Scan for the cell matching the given text and deliver its (x, y) coordinate at center. 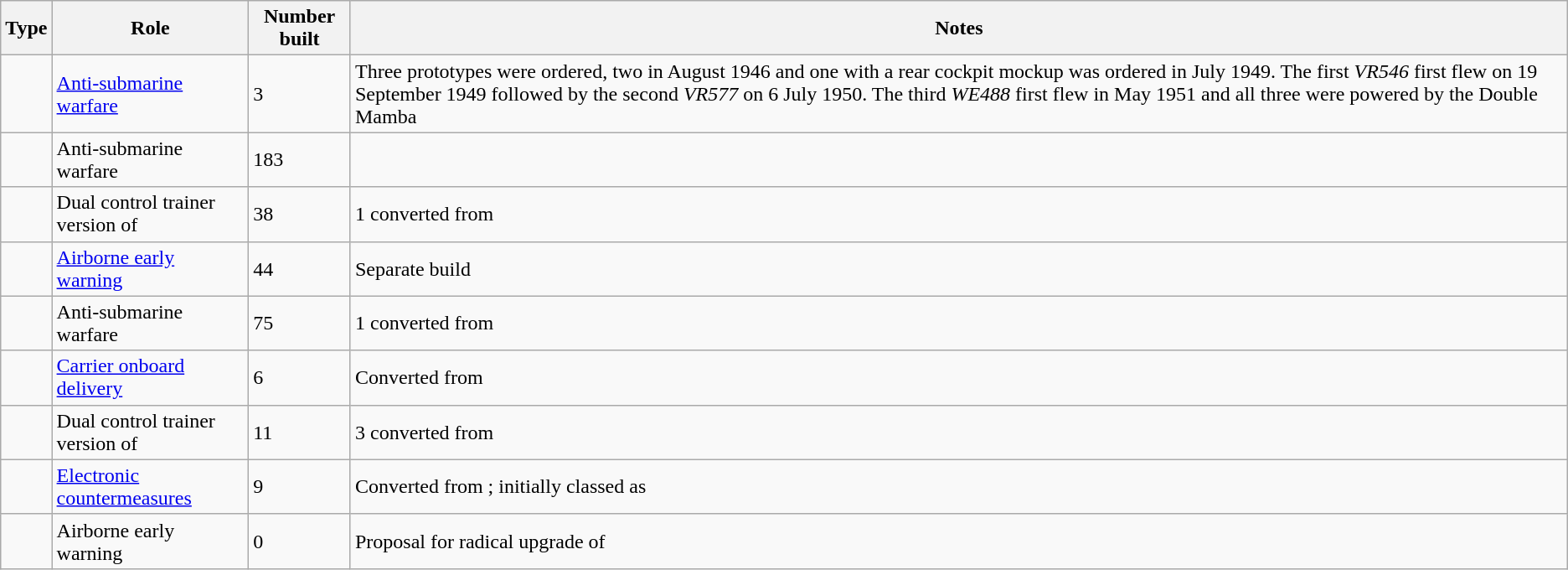
44 (300, 268)
38 (300, 215)
Proposal for radical upgrade of (958, 541)
6 (300, 377)
Electronic countermeasures (151, 486)
3 converted from (958, 433)
Notes (958, 28)
0 (300, 541)
183 (300, 159)
Carrier onboard delivery (151, 377)
Separate build (958, 268)
9 (300, 486)
3 (300, 94)
Number built (300, 28)
Converted from ; initially classed as (958, 486)
Type (27, 28)
75 (300, 324)
Role (151, 28)
Converted from (958, 377)
11 (300, 433)
